Search for the cell housing the specified text and yield its [X, Y] center coordinate. 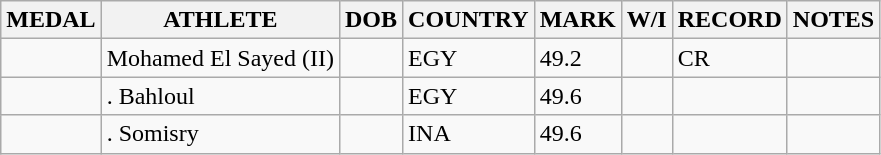
INA [469, 134]
CR [730, 58]
Mohamed El Sayed (II) [220, 58]
. Somisry [220, 134]
DOB [370, 20]
RECORD [730, 20]
W/I [646, 20]
. Bahloul [220, 96]
COUNTRY [469, 20]
MARK [578, 20]
NOTES [833, 20]
MEDAL [51, 20]
49.2 [578, 58]
ATHLETE [220, 20]
